Determine the (x, y) coordinate at the center of the cell enclosing the given text.  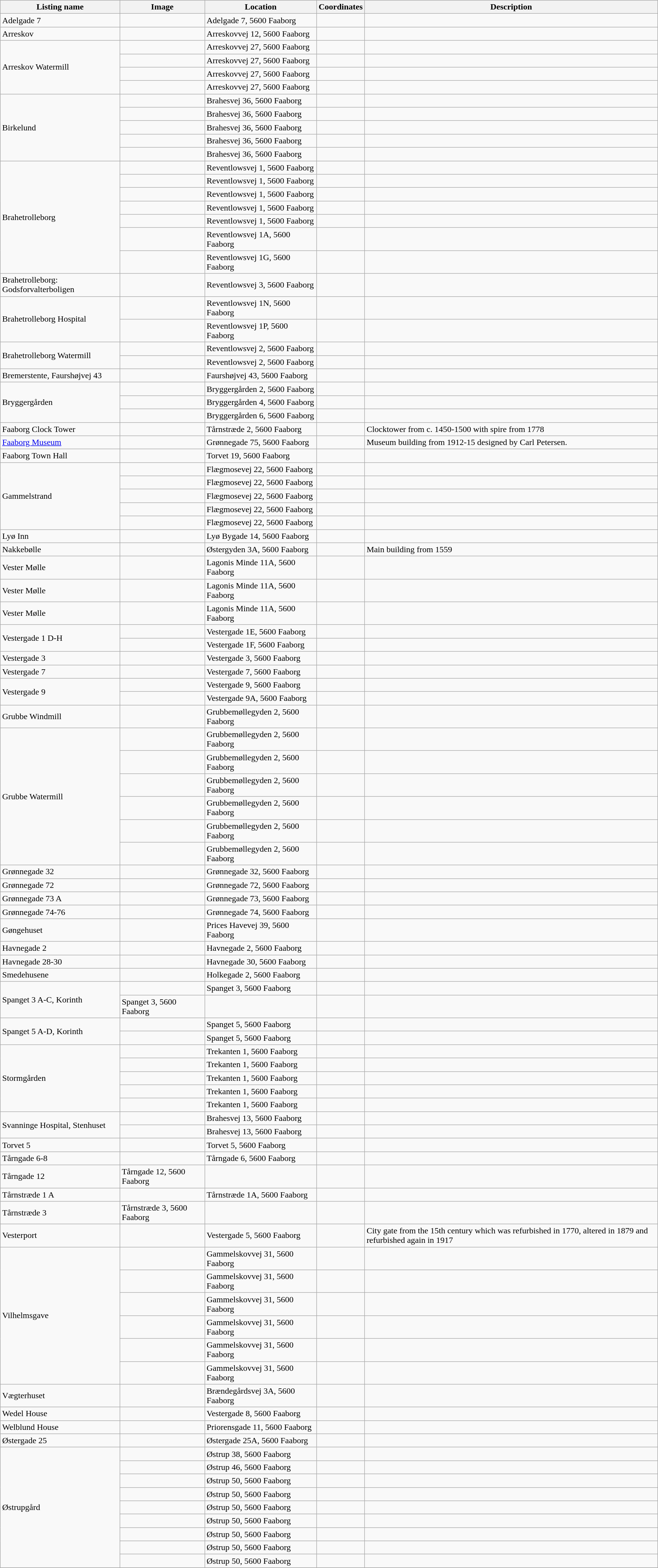
Tårnstræde 1A, 5600 Faaborg (261, 1195)
Bryggergården 6, 5600 Faaborg (261, 415)
Tårnstræde 1 A (60, 1195)
Grønnegade 32 (60, 872)
Tårngade 6, 5600 Faaborg (261, 1158)
Torvet 5, 5600 Faaborg (261, 1145)
Listing name (60, 7)
Vestergade 1 D-H (60, 638)
Havnegade 2 (60, 948)
Main building from 1559 (511, 549)
Spanget 3 A-C, Korinth (60, 1000)
Priorensgade 11, 5600 Faaborg (261, 1427)
Havnegade 30, 5600 Faaborg (261, 961)
Grønnegade 72, 5600 Faaborg (261, 885)
Faaborg Museum (60, 443)
Gøngehuset (60, 930)
Vestergade 9 (60, 692)
Smedehusene (60, 975)
Vestergade 5, 5600 Faaborg (261, 1236)
Description (511, 7)
Grønnegade 73, 5600 Faaborg (261, 898)
Bremerstente, Faurshøjvej 43 (60, 375)
Faurshøjvej 43, 5600 Faaborg (261, 375)
Brahetrolleborg (60, 217)
Tårngade 12, 5600 Faaborg (162, 1176)
Welblund House (60, 1427)
Reventlowsvej 1N, 5600 Faaborg (261, 308)
Tårnstræde 2, 5600 Faaborg (261, 429)
Reventlowsvej 1A, 5600 Faaborg (261, 239)
Østrup 38, 5600 Faaborg (261, 1454)
Vestergade 9, 5600 Faaborg (261, 685)
Tårngade 6-8 (60, 1158)
Vestergade 7 (60, 672)
Museum building from 1912-15 designed by Carl Petersen. (511, 443)
Grønnegade 74-76 (60, 912)
Brahetrolleborg Watermill (60, 355)
Østergade 25A, 5600 Faaborg (261, 1440)
Brahetrolleborg: Godsforvalterboligen (60, 285)
Grubbe Windmill (60, 716)
Bryggergården 4, 5600 Faaborg (261, 402)
Arreskov Watermill (60, 67)
Tårngade 12 (60, 1176)
Clocktower from c. 1450-1500 with spire from 1778 (511, 429)
Østergade 25 (60, 1440)
Birkelund (60, 127)
Tårnstræde 3 (60, 1213)
Lyø Inn (60, 536)
Nakkebølle (60, 549)
Grønnegade 32, 5600 Faaborg (261, 872)
Faaborg Clock Tower (60, 429)
Stormgården (60, 1078)
Tårnstræde 3, 5600 Faaborg (162, 1213)
Spanget 5 A-D, Korinth (60, 1031)
Vilhelmsgave (60, 1316)
Grønnegade 75, 5600 Faaborg (261, 443)
Torvet 5 (60, 1145)
Adelgade 7 (60, 20)
Grønnegade 72 (60, 885)
Location (261, 7)
Grønnegade 73 A (60, 898)
City gate from the 15th century which was refurbished in 1770, altered in 1879 and refurbished again in 1917 (511, 1236)
Havnegade 28-30 (60, 961)
Brændegårdsvej 3A, 5600 Faaborg (261, 1395)
Gammelstrand (60, 496)
Vestergade 3, 5600 Faaborg (261, 658)
Østrup 46, 5600 Faaborg (261, 1467)
Vestergade 8, 5600 Faaborg (261, 1414)
Reventlowsvej 3, 5600 Faaborg (261, 285)
Vestergade 7, 5600 Faaborg (261, 672)
Lyø Bygade 14, 5600 Faaborg (261, 536)
Grønnegade 74, 5600 Faaborg (261, 912)
Reventlowsvej 1G, 5600 Faaborg (261, 262)
Vestergade 1F, 5600 Faaborg (261, 645)
Grubbe Watermill (60, 796)
Bryggergården 2, 5600 Faaborg (261, 389)
Vægterhuset (60, 1395)
Reventlowsvej 1P, 5600 Faaborg (261, 330)
Holkegade 2, 5600 Faaborg (261, 975)
Svanninge Hospital, Stenhuset (60, 1125)
Vestergade 1E, 5600 Faaborg (261, 631)
Faaborg Town Hall (60, 456)
Vestergade 9A, 5600 Faaborg (261, 698)
Havnegade 2, 5600 Faaborg (261, 948)
Image (162, 7)
Østrupgård (60, 1507)
Vesterport (60, 1236)
Bryggergården (60, 402)
Arreskov (60, 34)
Coordinates (341, 7)
Østergyden 3A, 5600 Faaborg (261, 549)
Brahetrolleborg Hospital (60, 319)
Arreskovvej 12, 5600 Faaborg (261, 34)
Vestergade 3 (60, 658)
Prices Havevej 39, 5600 Faaborg (261, 930)
Adelgade 7, 5600 Faaborg (261, 20)
Torvet 19, 5600 Faaborg (261, 456)
Wedel House (60, 1414)
